Determine the (X, Y) coordinate at the center of the cell enclosing the given text.  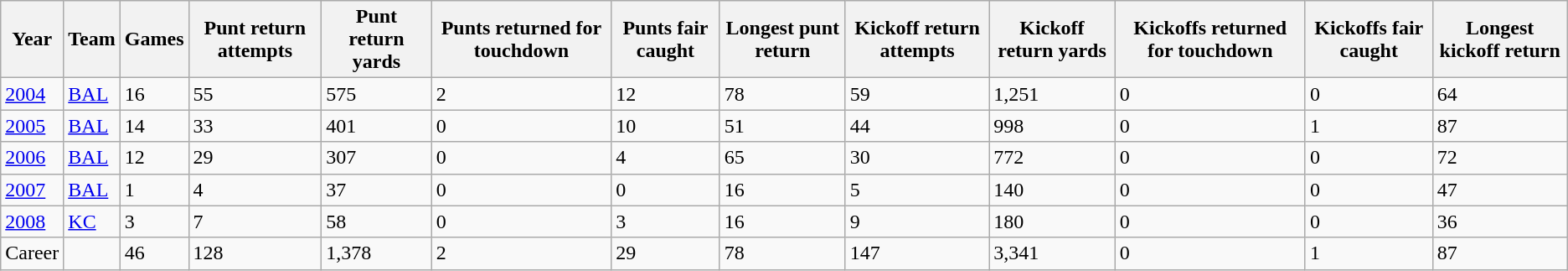
998 (1052, 126)
Games (154, 39)
44 (916, 126)
2006 (32, 158)
180 (1052, 221)
7 (255, 221)
Kickoffs returned for touchdown (1210, 39)
36 (1499, 221)
51 (782, 126)
Career (32, 253)
2008 (32, 221)
772 (1052, 158)
Longest kickoff return (1499, 39)
Punt return attempts (255, 39)
Kickoffs fair caught (1369, 39)
58 (377, 221)
Longest punt return (782, 39)
Punt return yards (377, 39)
65 (782, 158)
307 (377, 158)
1,378 (377, 253)
72 (1499, 158)
10 (666, 126)
2007 (32, 190)
140 (1052, 190)
37 (377, 190)
Kickoff return attempts (916, 39)
59 (916, 94)
64 (1499, 94)
9 (916, 221)
Team (92, 39)
55 (255, 94)
KC (92, 221)
Punts returned for touchdown (521, 39)
47 (1499, 190)
Punts fair caught (666, 39)
147 (916, 253)
14 (154, 126)
30 (916, 158)
575 (377, 94)
128 (255, 253)
401 (377, 126)
Kickoff return yards (1052, 39)
1,251 (1052, 94)
5 (916, 190)
3,341 (1052, 253)
2005 (32, 126)
Year (32, 39)
46 (154, 253)
33 (255, 126)
2004 (32, 94)
